Determine the (x, y) coordinate at the center of the cell enclosing the given text.  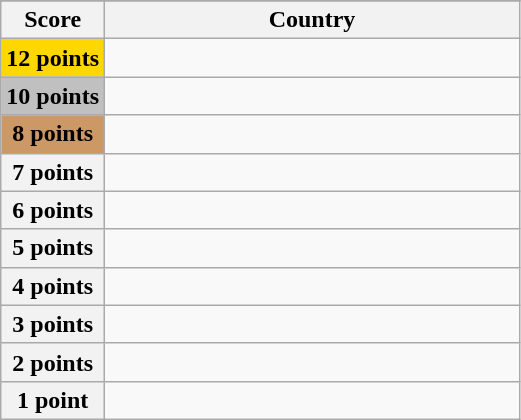
5 points (53, 248)
7 points (53, 172)
3 points (53, 324)
1 point (53, 400)
6 points (53, 210)
10 points (53, 96)
8 points (53, 134)
Country (312, 20)
12 points (53, 58)
4 points (53, 286)
Score (53, 20)
2 points (53, 362)
